Locate the cell with the specified text and output its [x, y] center coordinate. 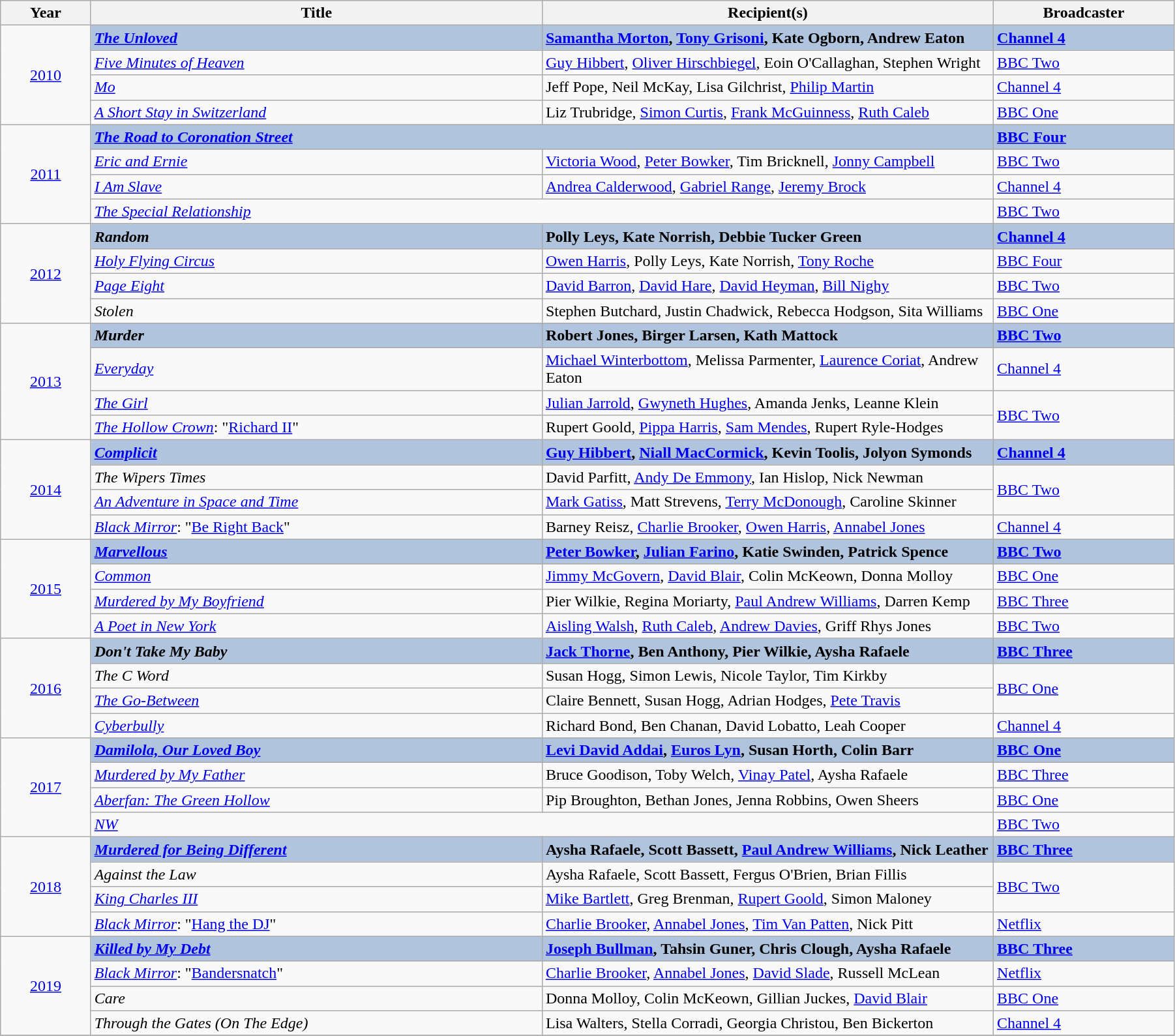
The C Word [316, 675]
Joseph Bullman, Tahsin Guner, Chris Clough, Aysha Rafaele [767, 949]
The Girl [316, 403]
Black Mirror: "Be Right Back" [316, 527]
An Adventure in Space and Time [316, 502]
Victoria Wood, Peter Bowker, Tim Bricknell, Jonny Campbell [767, 162]
Stolen [316, 311]
A Short Stay in Switzerland [316, 112]
Samantha Morton, Tony Grisoni, Kate Ogborn, Andrew Eaton [767, 38]
Andrea Calderwood, Gabriel Range, Jeremy Brock [767, 186]
Stephen Butchard, Justin Chadwick, Rebecca Hodgson, Sita Williams [767, 311]
David Parfitt, Andy De Emmony, Ian Hislop, Nick Newman [767, 477]
Barney Reisz, Charlie Brooker, Owen Harris, Annabel Jones [767, 527]
Eric and Ernie [316, 162]
Random [316, 236]
Mo [316, 87]
Jack Thorne, Ben Anthony, Pier Wilkie, Aysha Rafaele [767, 651]
The Unloved [316, 38]
2016 [46, 688]
Black Mirror: "Hang the DJ" [316, 924]
Murdered for Being Different [316, 850]
Mark Gatiss, Matt Strevens, Terry McDonough, Caroline Skinner [767, 502]
2015 [46, 589]
Jimmy McGovern, David Blair, Colin McKeown, Donna Molloy [767, 576]
Murder [316, 336]
Claire Bennett, Susan Hogg, Adrian Hodges, Pete Travis [767, 700]
Care [316, 998]
2017 [46, 788]
Marvellous [316, 552]
2019 [46, 986]
Title [316, 13]
Page Eight [316, 286]
Holy Flying Circus [316, 261]
Lisa Walters, Stella Corradi, Georgia Christou, Ben Bickerton [767, 1023]
2018 [46, 887]
Mike Bartlett, Greg Brenman, Rupert Goold, Simon Maloney [767, 899]
The Special Relationship [542, 211]
Aisling Walsh, Ruth Caleb, Andrew Davies, Griff Rhys Jones [767, 626]
NW [542, 825]
Rupert Goold, Pippa Harris, Sam Mendes, Rupert Ryle-Hodges [767, 428]
Donna Molloy, Colin McKeown, Gillian Juckes, David Blair [767, 998]
Levi David Addai, Euros Lyn, Susan Horth, Colin Barr [767, 750]
Aberfan: The Green Hollow [316, 800]
Common [316, 576]
The Road to Coronation Street [542, 137]
Guy Hibbert, Oliver Hirschbiegel, Eoin O'Callaghan, Stephen Wright [767, 63]
Jeff Pope, Neil McKay, Lisa Gilchrist, Philip Martin [767, 87]
Damilola, Our Loved Boy [316, 750]
Susan Hogg, Simon Lewis, Nicole Taylor, Tim Kirkby [767, 675]
Don't Take My Baby [316, 651]
2010 [46, 75]
Killed by My Debt [316, 949]
Cyberbully [316, 726]
Guy Hibbert, Niall MacCormick, Kevin Toolis, Jolyon Symonds [767, 452]
Peter Bowker, Julian Farino, Katie Swinden, Patrick Spence [767, 552]
Michael Winterbottom, Melissa Parmenter, Laurence Coriat, Andrew Eaton [767, 369]
Aysha Rafaele, Scott Bassett, Fergus O'Brien, Brian Fillis [767, 874]
Bruce Goodison, Toby Welch, Vinay Patel, Aysha Rafaele [767, 775]
Against the Law [316, 874]
Liz Trubridge, Simon Curtis, Frank McGuinness, Ruth Caleb [767, 112]
Charlie Brooker, Annabel Jones, Tim Van Patten, Nick Pitt [767, 924]
Everyday [316, 369]
Black Mirror: "Bandersnatch" [316, 973]
David Barron, David Hare, David Heyman, Bill Nighy [767, 286]
Pier Wilkie, Regina Moriarty, Paul Andrew Williams, Darren Kemp [767, 601]
Aysha Rafaele, Scott Bassett, Paul Andrew Williams, Nick Leather [767, 850]
Robert Jones, Birger Larsen, Kath Mattock [767, 336]
Richard Bond, Ben Chanan, David Lobatto, Leah Cooper [767, 726]
Polly Leys, Kate Norrish, Debbie Tucker Green [767, 236]
The Go-Between [316, 700]
Through the Gates (On The Edge) [316, 1023]
Pip Broughton, Bethan Jones, Jenna Robbins, Owen Sheers [767, 800]
Julian Jarrold, Gwyneth Hughes, Amanda Jenks, Leanne Klein [767, 403]
Murdered by My Father [316, 775]
2013 [46, 382]
King Charles III [316, 899]
Owen Harris, Polly Leys, Kate Norrish, Tony Roche [767, 261]
The Wipers Times [316, 477]
Charlie Brooker, Annabel Jones, David Slade, Russell McLean [767, 973]
The Hollow Crown: "Richard II" [316, 428]
2011 [46, 174]
Five Minutes of Heaven [316, 63]
2012 [46, 273]
Broadcaster [1084, 13]
Complicit [316, 452]
Murdered by My Boyfriend [316, 601]
A Poet in New York [316, 626]
I Am Slave [316, 186]
Recipient(s) [767, 13]
Year [46, 13]
2014 [46, 490]
